Return (x, y) of the center of cell containing provided text 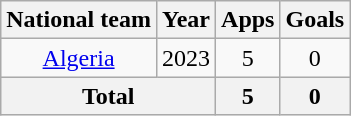
Apps (248, 20)
Year (186, 20)
Total (108, 96)
Goals (315, 20)
National team (79, 20)
Algeria (79, 58)
2023 (186, 58)
